Return (x, y) of the center of cell containing provided text 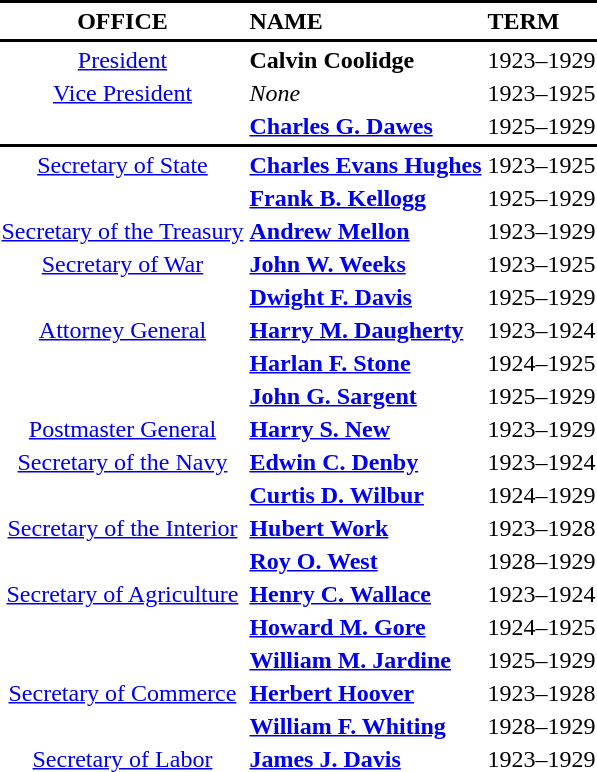
Vice President (122, 93)
Dwight F. Davis (366, 297)
President (122, 60)
John W. Weeks (366, 264)
Curtis D. Wilbur (366, 495)
None (366, 93)
1924–1929 (542, 495)
Harry S. New (366, 429)
TERM (542, 21)
Secretary of Agriculture (122, 594)
Secretary of the Treasury (122, 231)
William M. Jardine (366, 660)
William F. Whiting (366, 726)
Secretary of War (122, 264)
Edwin C. Denby (366, 462)
Secretary of State (122, 165)
Harry M. Daugherty (366, 330)
Harlan F. Stone (366, 363)
Frank B. Kellogg (366, 198)
Charles Evans Hughes (366, 165)
Secretary of the Interior (122, 528)
Herbert Hoover (366, 693)
Charles G. Dawes (366, 126)
Hubert Work (366, 528)
NAME (366, 21)
Roy O. West (366, 561)
Calvin Coolidge (366, 60)
Secretary of Commerce (122, 693)
Postmaster General (122, 429)
Andrew Mellon (366, 231)
Howard M. Gore (366, 627)
Secretary of the Navy (122, 462)
John G. Sargent (366, 396)
OFFICE (122, 21)
Henry C. Wallace (366, 594)
Attorney General (122, 330)
